Return the (X, Y) coordinate for the center point of the cell that contains the specified text.  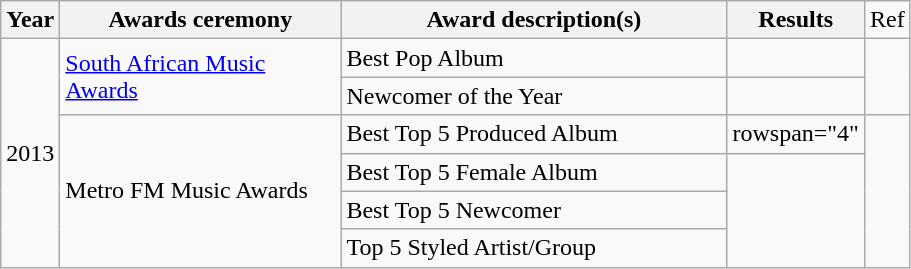
Top 5 Styled Artist/Group (534, 248)
Best Top 5 Produced Album (534, 134)
South African Music Awards (200, 77)
Best Top 5 Female Album (534, 172)
Best Pop Album (534, 58)
Award description(s) (534, 20)
Best Top 5 Newcomer (534, 210)
Year (30, 20)
rowspan="4" (796, 134)
Newcomer of the Year (534, 96)
Awards ceremony (200, 20)
Ref (887, 20)
Results (796, 20)
Metro FM Music Awards (200, 191)
2013 (30, 153)
